Capture the cell that displays the provided text and extract its [X, Y] central coordinate. 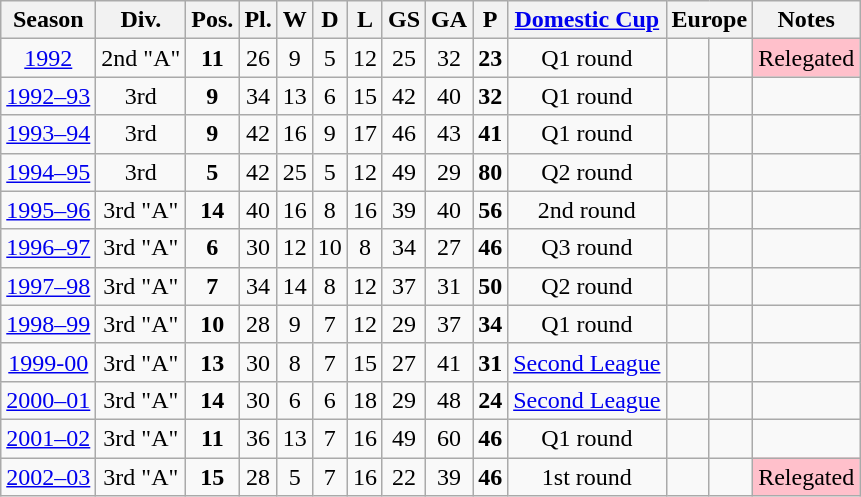
P [490, 20]
Div. [141, 20]
24 [490, 400]
L [364, 20]
26 [258, 58]
1995–96 [48, 210]
2nd round [587, 210]
56 [490, 210]
Notes [806, 20]
Europe [710, 20]
Q3 round [587, 248]
1994–95 [48, 172]
48 [450, 400]
2000–01 [48, 400]
2002–03 [48, 477]
Pl. [258, 20]
D [330, 20]
1997–98 [48, 286]
GS [404, 20]
1st round [587, 477]
GA [450, 20]
1999-00 [48, 362]
W [294, 20]
1998–99 [48, 324]
80 [490, 172]
43 [450, 134]
Pos. [212, 20]
60 [450, 438]
2001–02 [48, 438]
23 [490, 58]
1993–94 [48, 134]
Season [48, 20]
50 [490, 286]
1992 [48, 58]
17 [364, 134]
22 [404, 477]
2nd "A" [141, 58]
Domestic Cup [587, 20]
1992–93 [48, 96]
1996–97 [48, 248]
36 [258, 438]
18 [364, 400]
